Return the (X, Y) coordinate for the center point of the cell that contains the specified text.  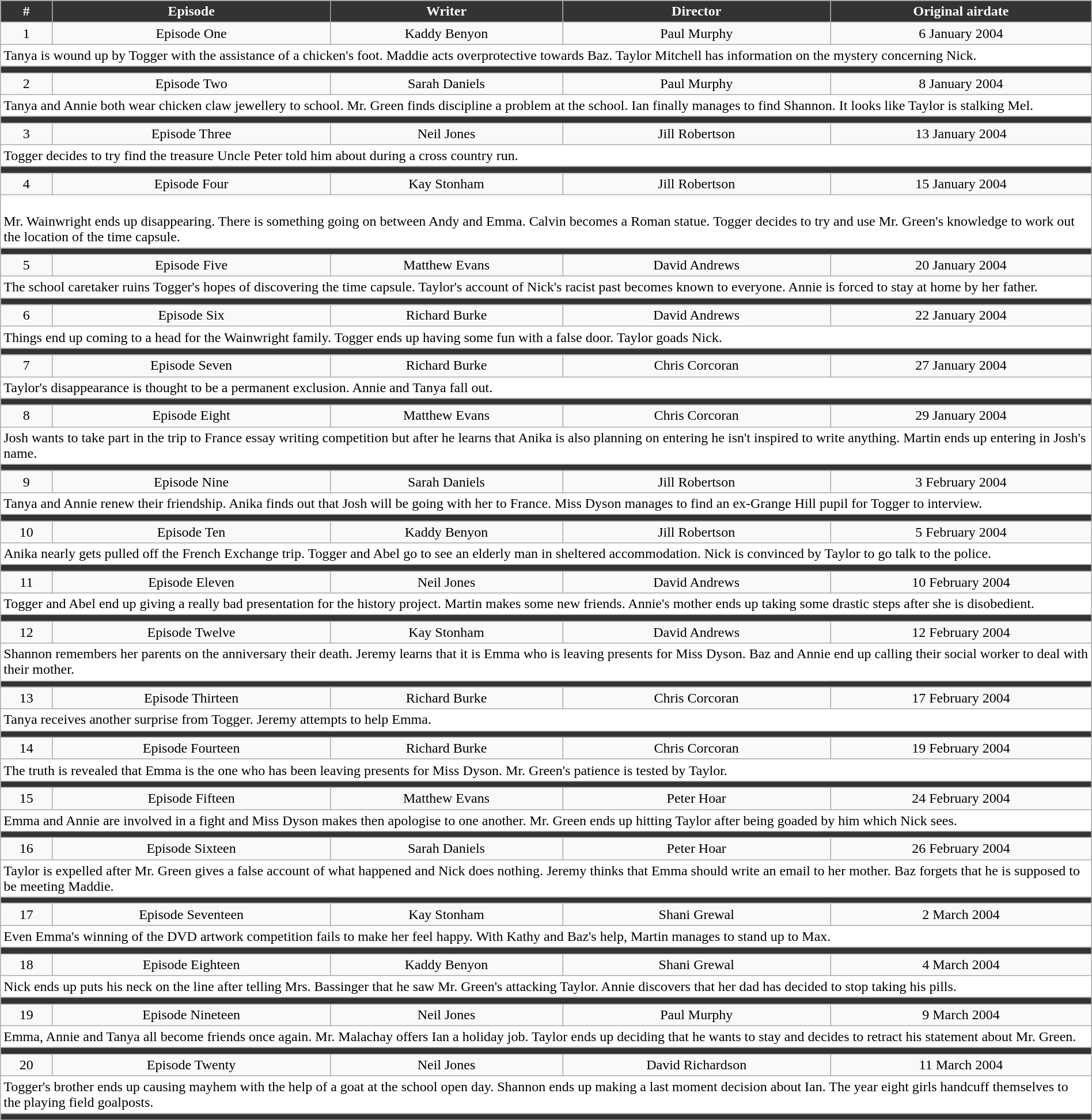
Episode Five (191, 265)
Episode Eight (191, 416)
18 (26, 965)
Episode Eleven (191, 582)
7 (26, 366)
15 (26, 798)
3 February 2004 (961, 481)
2 (26, 83)
12 February 2004 (961, 632)
5 (26, 265)
20 January 2004 (961, 265)
Episode Fifteen (191, 798)
11 (26, 582)
20 (26, 1065)
Writer (446, 12)
Episode Three (191, 134)
Taylor's disappearance is thought to be a permanent exclusion. Annie and Tanya fall out. (546, 388)
Episode One (191, 33)
Episode (191, 12)
8 January 2004 (961, 83)
Episode Thirteen (191, 698)
5 February 2004 (961, 531)
Episode Six (191, 316)
4 (26, 184)
Director (697, 12)
Episode Nineteen (191, 1015)
6 (26, 316)
13 January 2004 (961, 134)
Episode Sixteen (191, 849)
Episode Nine (191, 481)
The truth is revealed that Emma is the one who has been leaving presents for Miss Dyson. Mr. Green's patience is tested by Taylor. (546, 770)
26 February 2004 (961, 849)
Episode Two (191, 83)
10 February 2004 (961, 582)
10 (26, 531)
Tanya receives another surprise from Togger. Jeremy attempts to help Emma. (546, 720)
2 March 2004 (961, 914)
17 (26, 914)
Episode Twenty (191, 1065)
Original airdate (961, 12)
Episode Fourteen (191, 748)
Episode Ten (191, 531)
19 (26, 1015)
4 March 2004 (961, 965)
11 March 2004 (961, 1065)
8 (26, 416)
David Richardson (697, 1065)
13 (26, 698)
Episode Four (191, 184)
Episode Seventeen (191, 914)
Episode Twelve (191, 632)
6 January 2004 (961, 33)
22 January 2004 (961, 316)
16 (26, 849)
19 February 2004 (961, 748)
29 January 2004 (961, 416)
14 (26, 748)
Togger decides to try find the treasure Uncle Peter told him about during a cross country run. (546, 155)
24 February 2004 (961, 798)
# (26, 12)
Episode Seven (191, 366)
Episode Eighteen (191, 965)
17 February 2004 (961, 698)
3 (26, 134)
27 January 2004 (961, 366)
12 (26, 632)
9 (26, 481)
15 January 2004 (961, 184)
9 March 2004 (961, 1015)
Things end up coming to a head for the Wainwright family. Togger ends up having some fun with a false door. Taylor goads Nick. (546, 337)
Even Emma's winning of the DVD artwork competition fails to make her feel happy. With Kathy and Baz's help, Martin manages to stand up to Max. (546, 936)
1 (26, 33)
